From the cell containing the given text, extract its center point as (x, y) coordinate. 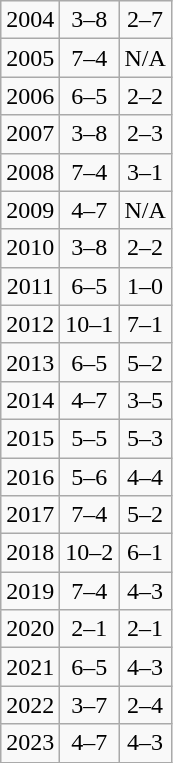
2006 (30, 96)
2005 (30, 58)
2008 (30, 172)
2010 (30, 248)
10–1 (90, 324)
2007 (30, 134)
2021 (30, 667)
2014 (30, 400)
10–2 (90, 553)
2–3 (145, 134)
4–4 (145, 477)
2012 (30, 324)
5–3 (145, 438)
2009 (30, 210)
3–1 (145, 172)
2019 (30, 591)
2011 (30, 286)
1–0 (145, 286)
2023 (30, 743)
2013 (30, 362)
7–1 (145, 324)
3–7 (90, 705)
2–7 (145, 20)
5–6 (90, 477)
2017 (30, 515)
6–1 (145, 553)
2–4 (145, 705)
2020 (30, 629)
2004 (30, 20)
3–5 (145, 400)
2016 (30, 477)
2022 (30, 705)
2015 (30, 438)
2018 (30, 553)
5–5 (90, 438)
